Locate the cell with the specified text and output its (x, y) center coordinate. 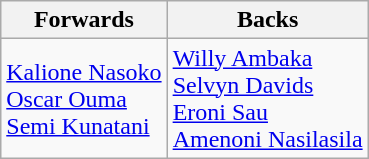
Backs (268, 20)
Forwards (84, 20)
Kalione Nasoko Oscar Ouma Semi Kunatani (84, 98)
Willy Ambaka Selvyn Davids Eroni Sau Amenoni Nasilasila (268, 98)
